Search for the cell housing the specified text and yield its [X, Y] center coordinate. 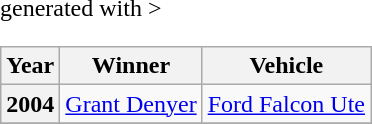
Grant Denyer [131, 104]
Winner [131, 66]
Year [30, 66]
2004 [30, 104]
Vehicle [286, 66]
Ford Falcon Ute [286, 104]
